Output the (x, y) coordinate of the center of the cell containing the given text.  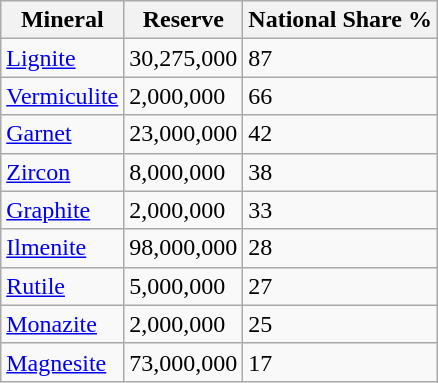
66 (340, 96)
Garnet (62, 134)
73,000,000 (184, 362)
98,000,000 (184, 248)
30,275,000 (184, 58)
27 (340, 286)
87 (340, 58)
Vermiculite (62, 96)
25 (340, 324)
17 (340, 362)
Rutile (62, 286)
Graphite (62, 210)
33 (340, 210)
Magnesite (62, 362)
38 (340, 172)
42 (340, 134)
Mineral (62, 20)
Ilmenite (62, 248)
5,000,000 (184, 286)
23,000,000 (184, 134)
Zircon (62, 172)
Reserve (184, 20)
Monazite (62, 324)
28 (340, 248)
Lignite (62, 58)
8,000,000 (184, 172)
National Share % (340, 20)
